From the cell containing the given text, extract its center point as (X, Y) coordinate. 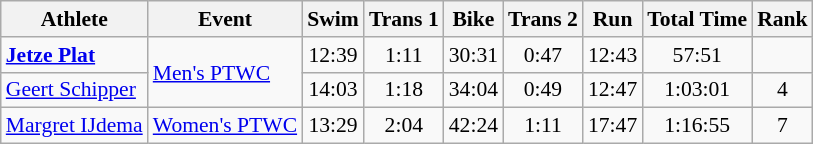
Total Time (697, 19)
0:47 (543, 55)
57:51 (697, 55)
Margret IJdema (74, 126)
4 (782, 90)
Women's PTWC (225, 126)
Trans 2 (543, 19)
42:24 (474, 126)
Bike (474, 19)
1:03:01 (697, 90)
Run (612, 19)
30:31 (474, 55)
7 (782, 126)
12:39 (333, 55)
Rank (782, 19)
13:29 (333, 126)
2:04 (404, 126)
1:18 (404, 90)
17:47 (612, 126)
34:04 (474, 90)
Athlete (74, 19)
1:16:55 (697, 126)
14:03 (333, 90)
0:49 (543, 90)
Event (225, 19)
Jetze Plat (74, 55)
Trans 1 (404, 19)
Men's PTWC (225, 72)
Geert Schipper (74, 90)
Swim (333, 19)
12:47 (612, 90)
12:43 (612, 55)
